Return [X, Y] of the center of cell containing provided text 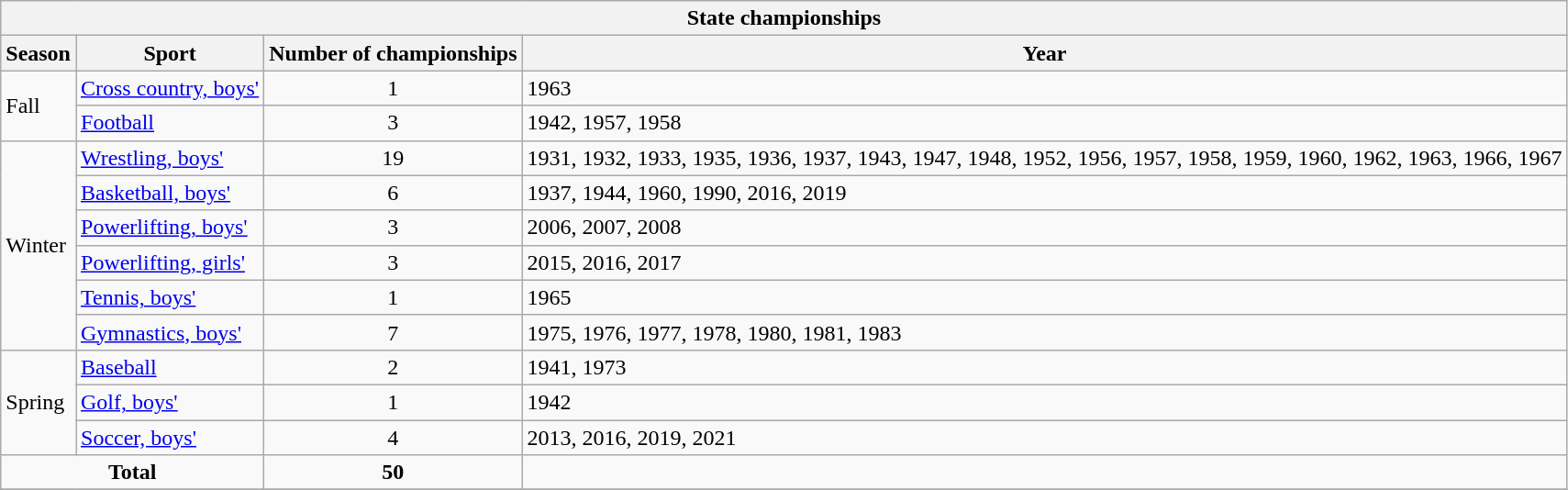
Number of championships [393, 53]
50 [393, 473]
2015, 2016, 2017 [1044, 262]
19 [393, 158]
Sport [169, 53]
1942 [1044, 402]
Baseball [169, 367]
Tennis, boys' [169, 297]
Golf, boys' [169, 402]
1941, 1973 [1044, 367]
Fall [39, 106]
1975, 1976, 1977, 1978, 1980, 1981, 1983 [1044, 332]
Total [132, 473]
Powerlifting, girls' [169, 262]
2013, 2016, 2019, 2021 [1044, 438]
1942, 1957, 1958 [1044, 123]
Basketball, boys' [169, 193]
Powerlifting, boys' [169, 228]
Season [39, 53]
1931, 1932, 1933, 1935, 1936, 1937, 1943, 1947, 1948, 1952, 1956, 1957, 1958, 1959, 1960, 1962, 1963, 1966, 1967 [1044, 158]
2 [393, 367]
1937, 1944, 1960, 1990, 2016, 2019 [1044, 193]
7 [393, 332]
2006, 2007, 2008 [1044, 228]
1965 [1044, 297]
6 [393, 193]
4 [393, 438]
State championships [784, 18]
Football [169, 123]
Soccer, boys' [169, 438]
Winter [39, 245]
Spring [39, 402]
Cross country, boys' [169, 88]
Year [1044, 53]
Gymnastics, boys' [169, 332]
1963 [1044, 88]
Wrestling, boys' [169, 158]
